From the cell containing the given text, extract its center point as (x, y) coordinate. 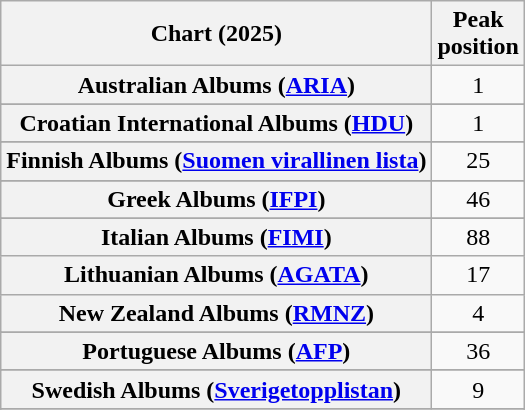
Australian Albums (ARIA) (216, 85)
New Zealand Albums (RMNZ) (216, 313)
Greek Albums (IFPI) (216, 199)
9 (478, 389)
Swedish Albums (Sverigetopplistan) (216, 389)
88 (478, 237)
Croatian International Albums (HDU) (216, 123)
46 (478, 199)
4 (478, 313)
Peakposition (478, 34)
Finnish Albums (Suomen virallinen lista) (216, 161)
25 (478, 161)
Lithuanian Albums (AGATA) (216, 275)
17 (478, 275)
36 (478, 351)
Italian Albums (FIMI) (216, 237)
Portuguese Albums (AFP) (216, 351)
Chart (2025) (216, 34)
